Return [x, y] of the center of cell containing provided text 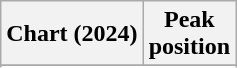
Peakposition [189, 34]
Chart (2024) [72, 34]
